Detect which cell encompasses the target text, then output its [x, y] center coordinate. 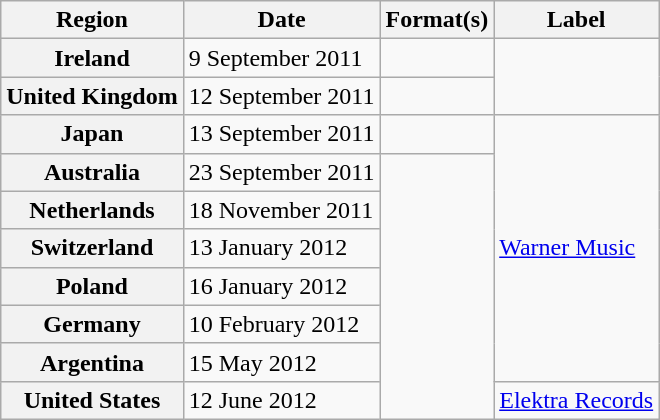
Switzerland [92, 248]
9 September 2011 [282, 58]
United Kingdom [92, 96]
Japan [92, 134]
Australia [92, 172]
Region [92, 20]
Ireland [92, 58]
12 September 2011 [282, 96]
10 February 2012 [282, 324]
Poland [92, 286]
Date [282, 20]
13 January 2012 [282, 248]
23 September 2011 [282, 172]
16 January 2012 [282, 286]
Germany [92, 324]
Warner Music [576, 248]
15 May 2012 [282, 362]
13 September 2011 [282, 134]
Argentina [92, 362]
Label [576, 20]
Netherlands [92, 210]
18 November 2011 [282, 210]
United States [92, 400]
Elektra Records [576, 400]
Format(s) [437, 20]
12 June 2012 [282, 400]
